Determine the [X, Y] coordinate at the center of the cell enclosing the given text.  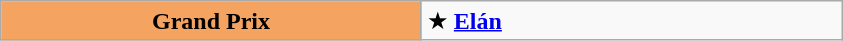
Grand Prix [212, 21]
★ Elán [632, 21]
